Detect which cell encompasses the target text, then output its (x, y) center coordinate. 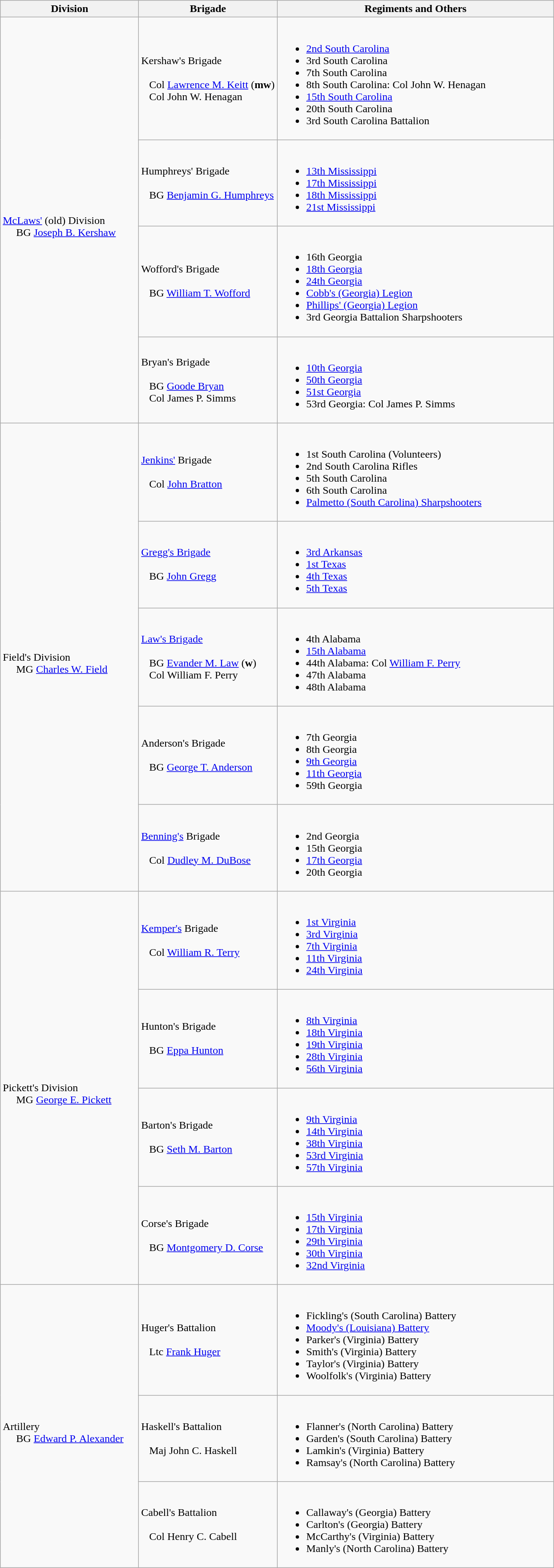
Flanner's (North Carolina) BatteryGarden's (South Carolina) BatteryLamkin's (Virginia) BatteryRamsay's (North Carolina) Battery (416, 1438)
Hunton's Brigade BG Eppa Hunton (208, 1038)
3rd Arkansas1st Texas4th Texas5th Texas (416, 565)
Corse's Brigade BG Montgomery D. Corse (208, 1236)
Kemper's Brigade Col William R. Terry (208, 940)
Regiments and Others (416, 9)
9th Virginia14th Virginia38th Virginia53rd Virginia57th Virginia (416, 1137)
Gregg's Brigade BG John Gregg (208, 565)
2nd Georgia15th Georgia17th Georgia20th Georgia (416, 848)
Artillery BG Edward P. Alexander (69, 1426)
8th Virginia18th Virginia19th Virginia28th Virginia56th Virginia (416, 1038)
Wofford's Brigade BG William T. Wofford (208, 281)
1st Virginia3rd Virginia7th Virginia11th Virginia24th Virginia (416, 940)
Jenkins' Brigade Col John Bratton (208, 472)
Bryan's Brigade BG Goode Bryan Col James P. Simms (208, 380)
10th Georgia50th Georgia51st Georgia53rd Georgia: Col James P. Simms (416, 380)
4th Alabama15th Alabama44th Alabama: Col William F. Perry47th Alabama48th Alabama (416, 657)
Huger's Battalion Ltc Frank Huger (208, 1340)
Law's Brigade BG Evander M. Law (w) Col William F. Perry (208, 657)
Brigade (208, 9)
1st South Carolina (Volunteers)2nd South Carolina Rifles5th South Carolina6th South CarolinaPalmetto (South Carolina) Sharpshooters (416, 472)
13th Mississippi17th Mississippi18th Mississippi21st Mississippi (416, 183)
Benning's Brigade Col Dudley M. DuBose (208, 848)
Barton's Brigade BG Seth M. Barton (208, 1137)
Callaway's (Georgia) BatteryCarlton's (Georgia) BatteryMcCarthy's (Virginia) BatteryManly's (North Carolina) Battery (416, 1525)
Pickett's Division MG George E. Pickett (69, 1088)
Kershaw's Brigade Col Lawrence M. Keitt (mw) Col John W. Henagan (208, 78)
Division (69, 9)
7th Georgia8th Georgia9th Georgia11th Georgia59th Georgia (416, 755)
McLaws' (old) Division BG Joseph B. Kershaw (69, 220)
Anderson's Brigade BG George T. Anderson (208, 755)
16th Georgia18th Georgia24th GeorgiaCobb's (Georgia) LegionPhillips' (Georgia) Legion3rd Georgia Battalion Sharpshooters (416, 281)
Haskell's Battalion Maj John C. Haskell (208, 1438)
Field's Division MG Charles W. Field (69, 657)
15th Virginia17th Virginia29th Virginia30th Virginia32nd Virginia (416, 1236)
Humphreys' Brigade BG Benjamin G. Humphreys (208, 183)
Cabell's Battalion Col Henry C. Cabell (208, 1525)
